Search for the cell housing the specified text and yield its (x, y) center coordinate. 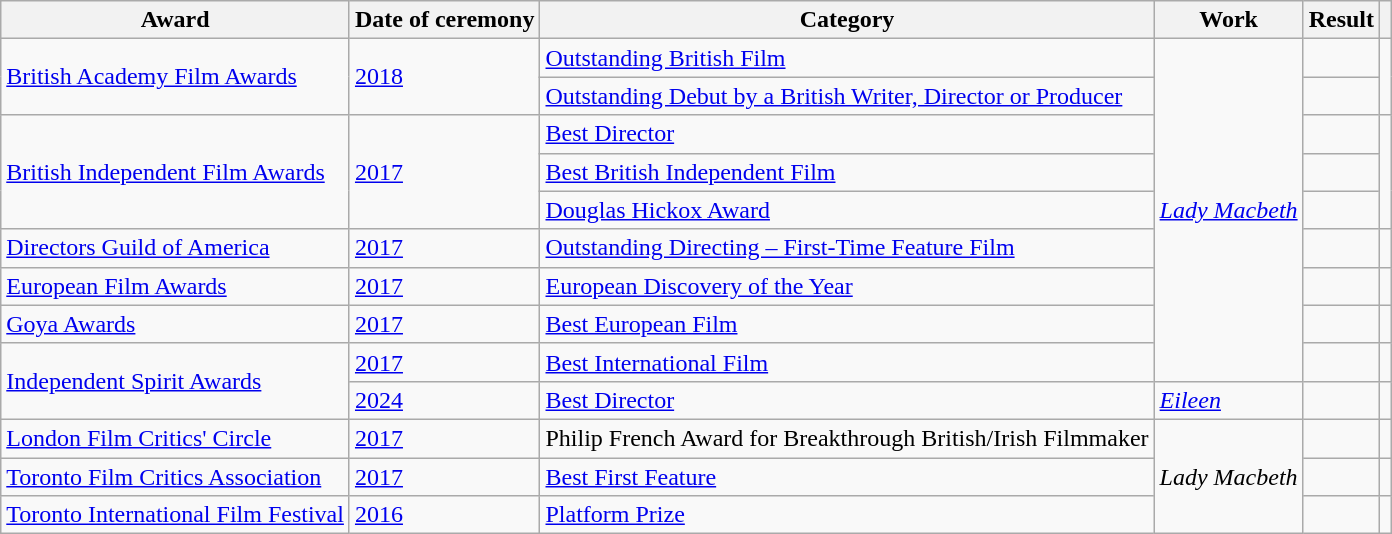
European Discovery of the Year (847, 286)
London Film Critics' Circle (176, 438)
2018 (444, 77)
2024 (444, 400)
Directors Guild of America (176, 248)
Independent Spirit Awards (176, 381)
British Independent Film Awards (176, 172)
Best British Independent Film (847, 172)
Date of ceremony (444, 20)
Category (847, 20)
Goya Awards (176, 324)
Best European Film (847, 324)
Outstanding Debut by a British Writer, Director or Producer (847, 96)
Best First Feature (847, 477)
Result (1341, 20)
Best International Film (847, 362)
British Academy Film Awards (176, 77)
Platform Prize (847, 515)
Award (176, 20)
Toronto Film Critics Association (176, 477)
Toronto International Film Festival (176, 515)
2016 (444, 515)
European Film Awards (176, 286)
Philip French Award for Breakthrough British/Irish Filmmaker (847, 438)
Work (1228, 20)
Outstanding British Film (847, 58)
Eileen (1228, 400)
Douglas Hickox Award (847, 210)
Outstanding Directing – First-Time Feature Film (847, 248)
